Find where the given text appears and provide that cell's center as (X, Y) coordinate. 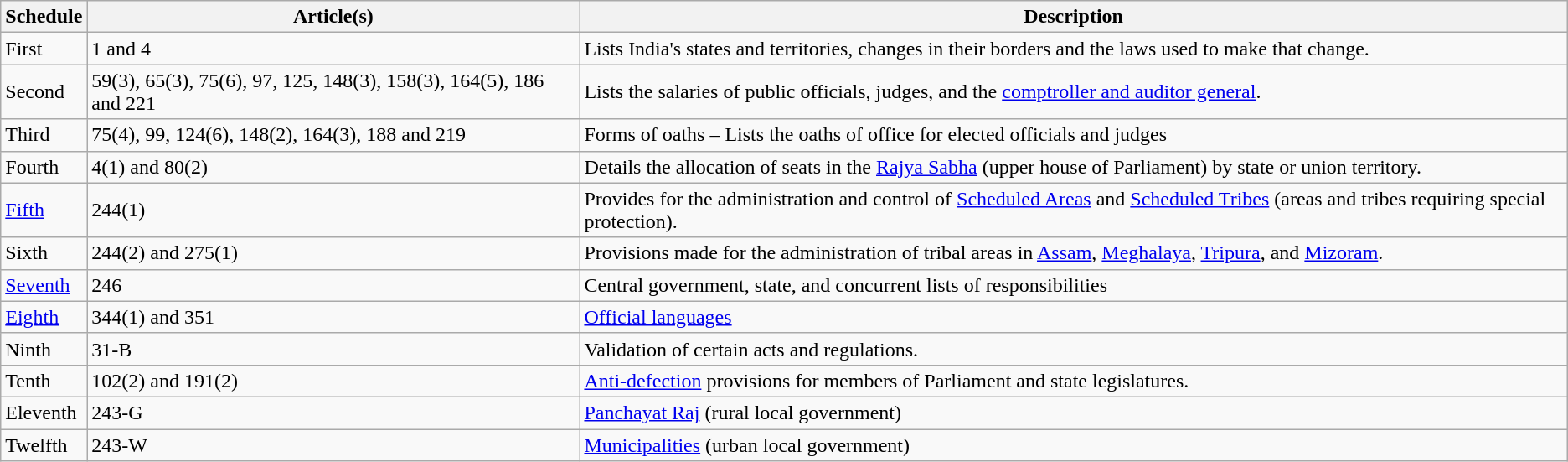
102(2) and 191(2) (333, 381)
Eighth (44, 317)
243-W (333, 445)
Anti-defection provisions for members of Parliament and state legislatures. (1074, 381)
Tenth (44, 381)
Fifth (44, 210)
Seventh (44, 285)
Details the allocation of seats in the Rajya Sabha (upper house of Parliament) by state or union territory. (1074, 167)
Lists India's states and territories, changes in their borders and the laws used to make that change. (1074, 49)
Central government, state, and concurrent lists of responsibilities (1074, 285)
Panchayat Raj (rural local government) (1074, 413)
Schedule (44, 17)
244(1) (333, 210)
Second (44, 92)
31-B (333, 349)
243-G (333, 413)
246 (333, 285)
344(1) and 351 (333, 317)
Forms of oaths – Lists the oaths of office for elected officials and judges (1074, 135)
Municipalities (urban local government) (1074, 445)
59(3), 65(3), 75(6), 97, 125, 148(3), 158(3), 164(5), 186 and 221 (333, 92)
Lists the salaries of public officials, judges, and the comptroller and auditor general. (1074, 92)
Ninth (44, 349)
Article(s) (333, 17)
Provisions made for the administration of tribal areas in Assam, Meghalaya, Tripura, and Mizoram. (1074, 253)
Fourth (44, 167)
Sixth (44, 253)
First (44, 49)
244(2) and 275(1) (333, 253)
Eleventh (44, 413)
Description (1074, 17)
1 and 4 (333, 49)
Provides for the administration and control of Scheduled Areas and Scheduled Tribes (areas and tribes requiring special protection). (1074, 210)
Validation of certain acts and regulations. (1074, 349)
Third (44, 135)
75(4), 99, 124(6), 148(2), 164(3), 188 and 219 (333, 135)
4(1) and 80(2) (333, 167)
Twelfth (44, 445)
Official languages (1074, 317)
